For the text-containing cell, return its midpoint in [x, y] coordinate format. 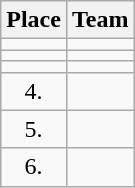
5. [34, 129]
6. [34, 167]
Team [100, 20]
Place [34, 20]
4. [34, 91]
